Return the [x, y] coordinate for the center point of the cell that contains the specified text.  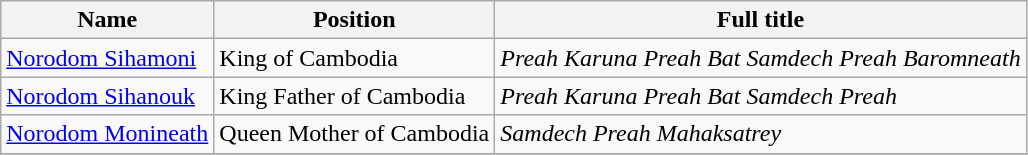
Preah Karuna Preah Bat Samdech Preah Baromneath [760, 58]
King Father of Cambodia [354, 96]
King of Cambodia [354, 58]
Full title [760, 20]
Samdech Preah Mahaksatrey [760, 134]
Norodom Sihamoni [108, 58]
Name [108, 20]
Position [354, 20]
Preah Karuna Preah Bat Samdech Preah [760, 96]
Norodom Monineath [108, 134]
Norodom Sihanouk [108, 96]
Queen Mother of Cambodia [354, 134]
